Capture the cell that displays the provided text and extract its (x, y) central coordinate. 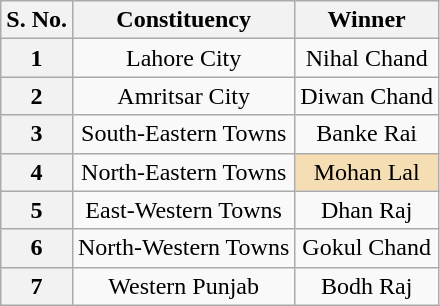
7 (37, 286)
Gokul Chand (367, 248)
1 (37, 58)
Diwan Chand (367, 96)
Mohan Lal (367, 172)
3 (37, 134)
Banke Rai (367, 134)
5 (37, 210)
Lahore City (183, 58)
Bodh Raj (367, 286)
Amritsar City (183, 96)
Nihal Chand (367, 58)
S. No. (37, 20)
Dhan Raj (367, 210)
Western Punjab (183, 286)
North-Eastern Towns (183, 172)
Winner (367, 20)
North-Western Towns (183, 248)
6 (37, 248)
2 (37, 96)
Constituency (183, 20)
East-Western Towns (183, 210)
South-Eastern Towns (183, 134)
4 (37, 172)
